Capture the cell that displays the provided text and extract its [X, Y] central coordinate. 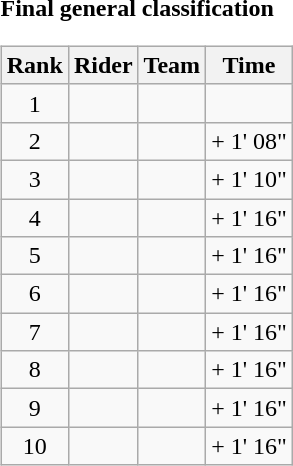
2 [34, 141]
Rider [103, 65]
1 [34, 103]
Team [172, 65]
9 [34, 408]
Time [250, 65]
8 [34, 370]
4 [34, 217]
7 [34, 332]
+ 1' 08" [250, 141]
+ 1' 10" [250, 179]
6 [34, 294]
5 [34, 256]
3 [34, 179]
10 [34, 446]
Rank [34, 65]
